Return the [X, Y] coordinate for the center point of the cell that contains the specified text.  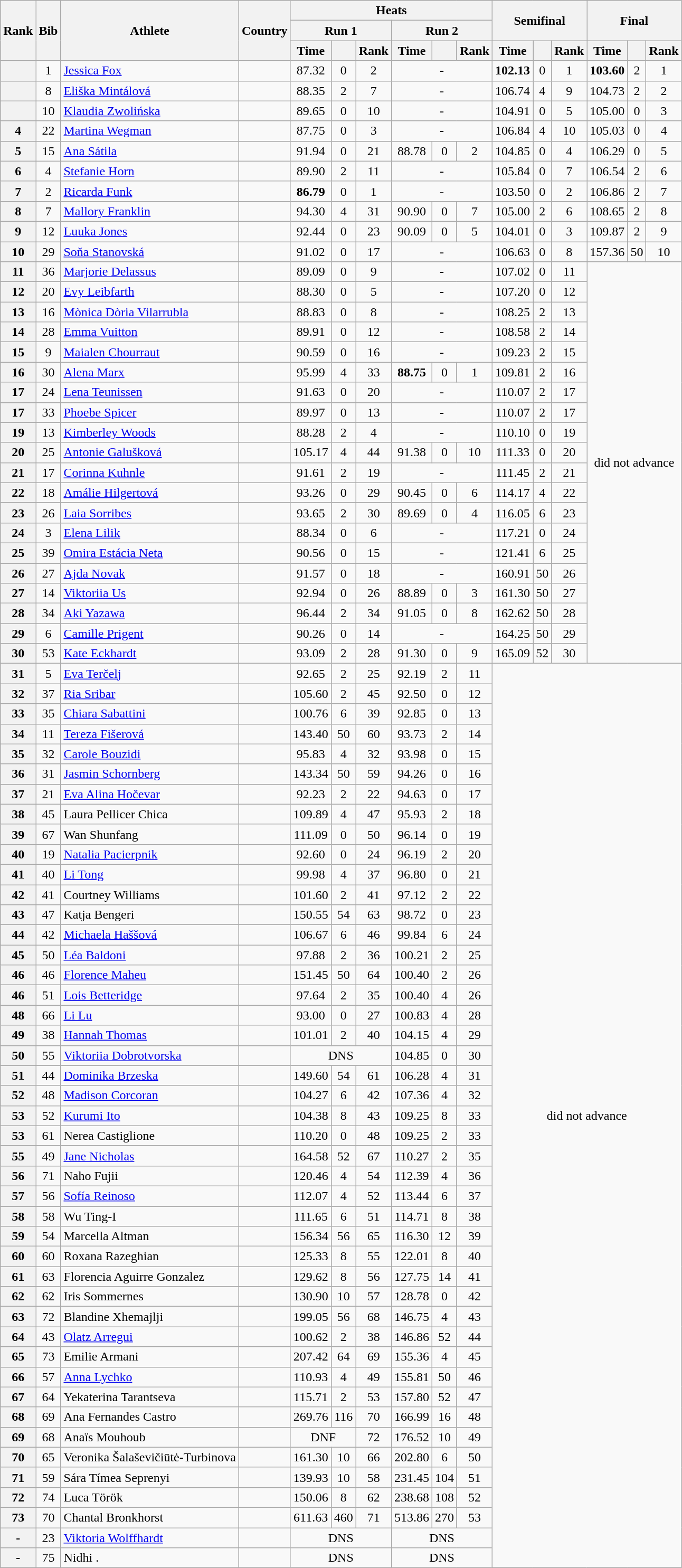
156.34 [310, 1236]
157.36 [607, 252]
111.33 [513, 452]
143.40 [310, 734]
106.54 [607, 171]
Kurumi Ito [150, 1116]
94.26 [412, 774]
Final [634, 21]
Anna Lychko [150, 1377]
Amálie Hilgertová [150, 493]
Madison Corcoran [150, 1095]
Country [264, 31]
Sofía Reinoso [150, 1196]
Ricarda Funk [150, 191]
88.83 [310, 312]
74 [49, 1497]
91.63 [310, 392]
DNF [323, 1437]
103.60 [607, 71]
97.88 [310, 955]
89.97 [310, 412]
93.00 [310, 1015]
129.62 [310, 1277]
Semifinal [539, 21]
166.99 [412, 1417]
95.83 [310, 754]
151.45 [310, 975]
Lena Teunissen [150, 392]
100.83 [412, 1015]
92.65 [310, 674]
110.10 [513, 432]
106.67 [310, 935]
97.64 [310, 995]
Stefanie Horn [150, 171]
106.63 [513, 252]
Antonie Galušková [150, 452]
176.52 [412, 1437]
91.30 [412, 654]
146.86 [412, 1337]
Laia Sorribes [150, 513]
150.06 [310, 1497]
Emma Vuitton [150, 332]
Mallory Franklin [150, 211]
Carole Bouzidi [150, 754]
88.34 [310, 533]
92.23 [310, 794]
Omira Estácia Neta [150, 553]
75 [49, 1558]
Florencia Aguirre Gonzalez [150, 1277]
Luuka Jones [150, 231]
105.03 [607, 131]
Jane Nicholas [150, 1156]
Léa Baldoni [150, 955]
127.75 [412, 1277]
513.86 [412, 1517]
96.19 [412, 854]
91.05 [412, 613]
90.26 [310, 634]
104 [444, 1477]
207.42 [310, 1357]
103.50 [513, 191]
105.60 [310, 694]
115.71 [310, 1397]
611.63 [310, 1517]
231.45 [412, 1477]
90.59 [310, 352]
104.91 [513, 111]
91.02 [310, 252]
112.07 [310, 1196]
110.93 [310, 1377]
104.15 [412, 1035]
89.65 [310, 111]
125.33 [310, 1257]
100.76 [310, 714]
Elena Lilik [150, 533]
94.63 [412, 794]
109.23 [513, 352]
106.29 [607, 151]
96.80 [412, 874]
164.58 [310, 1156]
Michaela Haššová [150, 935]
269.76 [310, 1417]
Anaïs Mouhoub [150, 1437]
108 [444, 1497]
130.90 [310, 1297]
96.14 [412, 834]
Chiara Sabattini [150, 714]
Aki Yazawa [150, 613]
120.46 [310, 1176]
Blandine Xhemajlji [150, 1317]
199.05 [310, 1317]
Eliška Mintálová [150, 91]
106.74 [513, 91]
100.62 [310, 1337]
87.75 [310, 131]
Emilie Armani [150, 1357]
157.80 [412, 1397]
Veronika Šalaševičiūtė-Turbinova [150, 1457]
270 [444, 1517]
Run 1 [341, 31]
Yekaterina Tarantseva [150, 1397]
89.91 [310, 332]
Olatz Arregui [150, 1337]
121.41 [513, 553]
95.93 [412, 814]
90.45 [412, 493]
111.65 [310, 1216]
Ana Sátila [150, 151]
Evy Leibfarth [150, 292]
Kimberley Woods [150, 432]
88.75 [412, 372]
105.17 [310, 452]
Ajda Novak [150, 573]
116 [343, 1417]
Klaudia Zwolińska [150, 111]
93.98 [412, 754]
143.34 [310, 774]
Run 2 [441, 31]
165.09 [513, 654]
112.39 [412, 1176]
104.01 [513, 231]
106.84 [513, 131]
Roxana Razeghian [150, 1257]
162.62 [513, 613]
101.01 [310, 1035]
102.13 [513, 71]
Li Tong [150, 874]
238.68 [412, 1497]
Luca Török [150, 1497]
92.19 [412, 674]
90.90 [412, 211]
117.21 [513, 533]
155.81 [412, 1377]
Nerea Castiglione [150, 1136]
Hannah Thomas [150, 1035]
Jasmin Schornberg [150, 774]
91.38 [412, 452]
Lois Betteridge [150, 995]
107.36 [412, 1095]
111.09 [310, 834]
100.21 [412, 955]
92.94 [310, 593]
107.20 [513, 292]
108.58 [513, 332]
88.78 [412, 151]
90.09 [412, 231]
99.98 [310, 874]
Corinna Kuhnle [150, 473]
93.73 [412, 734]
Marcella Altman [150, 1236]
116.30 [412, 1236]
108.65 [607, 211]
92.85 [412, 714]
91.57 [310, 573]
Jessica Fox [150, 71]
92.60 [310, 854]
Ria Sribar [150, 694]
Tereza Fišerová [150, 734]
Alena Marx [150, 372]
93.26 [310, 493]
Katja Bengeri [150, 915]
Phoebe Spicer [150, 412]
116.05 [513, 513]
99.84 [412, 935]
90.56 [310, 553]
Wu Ting-I [150, 1216]
Martina Wegman [150, 131]
Marjorie Delassus [150, 272]
Laura Pellicer Chica [150, 814]
149.60 [310, 1075]
104.73 [607, 91]
122.01 [412, 1257]
88.35 [310, 91]
95.99 [310, 372]
104.38 [310, 1116]
Camille Prigent [150, 634]
Eva Alina Hočevar [150, 794]
Kate Eckhardt [150, 654]
114.17 [513, 493]
Courtney Williams [150, 895]
Iris Sommernes [150, 1297]
460 [343, 1517]
107.02 [513, 272]
89.09 [310, 272]
88.30 [310, 292]
Soňa Stanovská [150, 252]
110.20 [310, 1136]
96.44 [310, 613]
Bib [49, 31]
Natalia Pacierpnik [150, 854]
109.81 [513, 372]
91.61 [310, 473]
Chantal Bronkhorst [150, 1517]
106.28 [412, 1075]
98.72 [412, 915]
108.25 [513, 312]
Nidhi . [150, 1558]
86.79 [310, 191]
Florence Maheu [150, 975]
Naho Fujii [150, 1176]
Ana Fernandes Castro [150, 1417]
Viktoria Wolffhardt [150, 1538]
109.89 [310, 814]
Viktoriia Us [150, 593]
Mònica Dòria Vilarrubla [150, 312]
111.45 [513, 473]
Wan Shunfang [150, 834]
88.28 [310, 432]
150.55 [310, 915]
92.50 [412, 694]
139.93 [310, 1477]
128.78 [412, 1297]
Heats [391, 11]
114.71 [412, 1216]
164.25 [513, 634]
101.60 [310, 895]
Dominika Brzeska [150, 1075]
92.44 [310, 231]
89.90 [310, 171]
97.12 [412, 895]
110.27 [412, 1156]
93.65 [310, 513]
202.80 [412, 1457]
Sára Tímea Seprenyi [150, 1477]
160.91 [513, 573]
Li Lu [150, 1015]
106.86 [607, 191]
104.27 [310, 1095]
89.69 [412, 513]
113.44 [412, 1196]
105.84 [513, 171]
93.09 [310, 654]
87.32 [310, 71]
Viktoriia Dobrotvorska [150, 1055]
155.36 [412, 1357]
146.75 [412, 1317]
88.89 [412, 593]
Maialen Chourraut [150, 352]
91.94 [310, 151]
Eva Terčelj [150, 674]
109.87 [607, 231]
Athlete [150, 31]
94.30 [310, 211]
